Output the [x, y] coordinate of the center of the cell containing the given text.  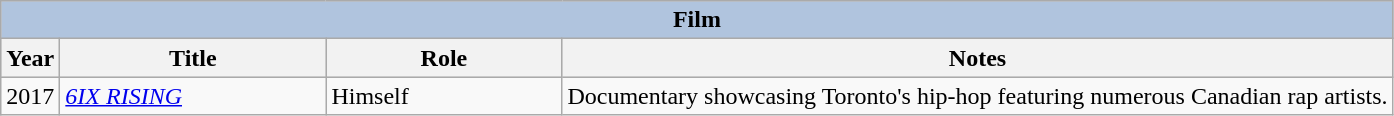
Role [444, 58]
Notes [978, 58]
Film [697, 20]
2017 [30, 96]
Documentary showcasing Toronto's hip-hop featuring numerous Canadian rap artists. [978, 96]
Year [30, 58]
Title [193, 58]
6IX RISING [193, 96]
Himself [444, 96]
